For the text-containing cell, return its midpoint in [X, Y] coordinate format. 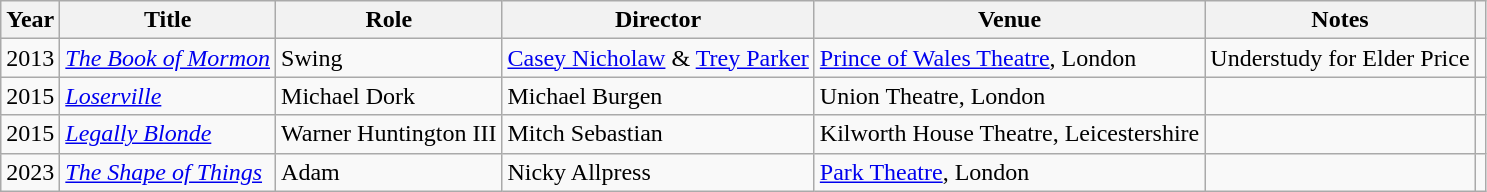
Understudy for Elder Price [1340, 58]
Legally Blonde [168, 134]
Michael Burgen [658, 96]
The Book of Mormon [168, 58]
Nicky Allpress [658, 172]
Park Theatre, London [1009, 172]
Notes [1340, 20]
Union Theatre, London [1009, 96]
Kilworth House Theatre, Leicestershire [1009, 134]
Casey Nicholaw & Trey Parker [658, 58]
Michael Dork [389, 96]
Venue [1009, 20]
2023 [30, 172]
Role [389, 20]
2013 [30, 58]
Loserville [168, 96]
Prince of Wales Theatre, London [1009, 58]
Director [658, 20]
The Shape of Things [168, 172]
Adam [389, 172]
Swing [389, 58]
Warner Huntington III [389, 134]
Mitch Sebastian [658, 134]
Year [30, 20]
Title [168, 20]
